Locate the cell with the specified text and output its (X, Y) center coordinate. 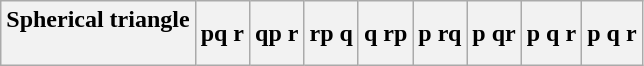
pq r (222, 34)
p qr (494, 34)
q rp (385, 34)
Spherical triangle (98, 34)
p rq (440, 34)
qp r (277, 34)
rp q (331, 34)
